Return the (X, Y) coordinate for the center point of the cell that contains the specified text.  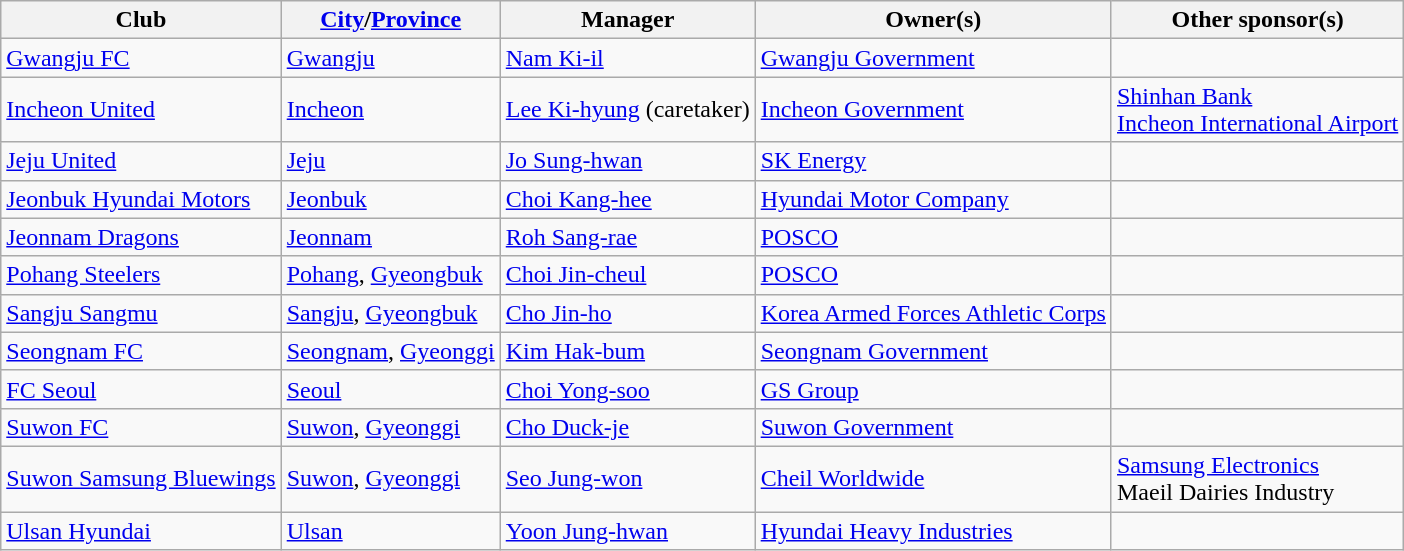
FC Seoul (141, 389)
Seo Jung-won (628, 478)
Incheon Government (933, 110)
Seongnam Government (933, 351)
Other sponsor(s) (1257, 20)
Sangju, Gyeongbuk (390, 313)
Jeju United (141, 161)
Seongnam, Gyeonggi (390, 351)
Yoon Jung-hwan (628, 531)
Ulsan Hyundai (141, 531)
Korea Armed Forces Athletic Corps (933, 313)
Samsung Electronics Maeil Dairies Industry (1257, 478)
Cheil Worldwide (933, 478)
Jeonnam (390, 237)
Jo Sung-hwan (628, 161)
Hyundai Heavy Industries (933, 531)
Jeonbuk Hyundai Motors (141, 199)
Pohang Steelers (141, 275)
Kim Hak-bum (628, 351)
Choi Yong-soo (628, 389)
Shinhan Bank Incheon International Airport (1257, 110)
Seongnam FC (141, 351)
Pohang, Gyeongbuk (390, 275)
Ulsan (390, 531)
Roh Sang-rae (628, 237)
Choi Kang-hee (628, 199)
Lee Ki-hyung (caretaker) (628, 110)
Owner(s) (933, 20)
Jeonbuk (390, 199)
GS Group (933, 389)
Suwon Government (933, 427)
SK Energy (933, 161)
Jeonnam Dragons (141, 237)
Club (141, 20)
Jeju (390, 161)
Cho Jin-ho (628, 313)
Hyundai Motor Company (933, 199)
Gwangju (390, 58)
Suwon FC (141, 427)
Gwangju Government (933, 58)
Incheon (390, 110)
Seoul (390, 389)
Choi Jin-cheul (628, 275)
Incheon United (141, 110)
Manager (628, 20)
Sangju Sangmu (141, 313)
Suwon Samsung Bluewings (141, 478)
Nam Ki-il (628, 58)
Gwangju FC (141, 58)
City/Province (390, 20)
Cho Duck-je (628, 427)
